Return (X, Y) of the center of cell containing provided text 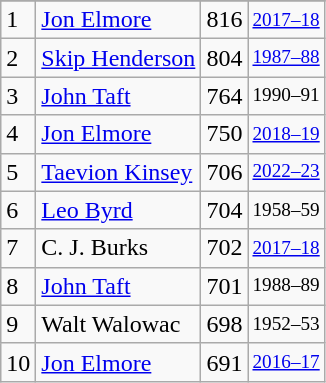
Walt Walowac (118, 324)
1987–88 (286, 58)
4 (18, 134)
2 (18, 58)
Leo Byrd (118, 210)
6 (18, 210)
1958–59 (286, 210)
7 (18, 248)
10 (18, 362)
5 (18, 172)
750 (224, 134)
764 (224, 96)
9 (18, 324)
1 (18, 20)
8 (18, 286)
704 (224, 210)
702 (224, 248)
1988–89 (286, 286)
701 (224, 286)
804 (224, 58)
1952–53 (286, 324)
706 (224, 172)
2022–23 (286, 172)
Skip Henderson (118, 58)
2018–19 (286, 134)
698 (224, 324)
3 (18, 96)
2016–17 (286, 362)
1990–91 (286, 96)
Taevion Kinsey (118, 172)
C. J. Burks (118, 248)
816 (224, 20)
691 (224, 362)
